Return the [X, Y] coordinate for the center point of the cell that contains the specified text.  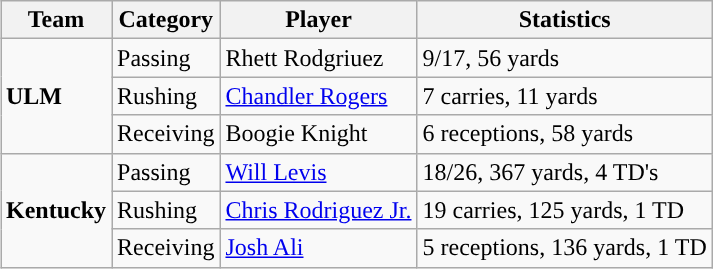
5 receptions, 136 yards, 1 TD [564, 248]
Josh Ali [318, 248]
Chris Rodriguez Jr. [318, 210]
7 carries, 11 yards [564, 96]
Kentucky [56, 210]
Statistics [564, 20]
Will Levis [318, 172]
6 receptions, 58 yards [564, 134]
Team [56, 20]
Category [166, 20]
9/17, 56 yards [564, 58]
Rhett Rodgriuez [318, 58]
19 carries, 125 yards, 1 TD [564, 210]
Boogie Knight [318, 134]
ULM [56, 96]
18/26, 367 yards, 4 TD's [564, 172]
Chandler Rogers [318, 96]
Player [318, 20]
